Pinpoint the cell where the given text exists, returning its [X, Y] midpoint coordinate. 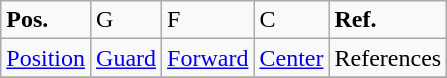
Position [46, 58]
References [388, 58]
C [292, 20]
Center [292, 58]
Forward [208, 58]
Pos. [46, 20]
G [126, 20]
Guard [126, 58]
F [208, 20]
Ref. [388, 20]
